Capture the cell that displays the provided text and extract its (X, Y) central coordinate. 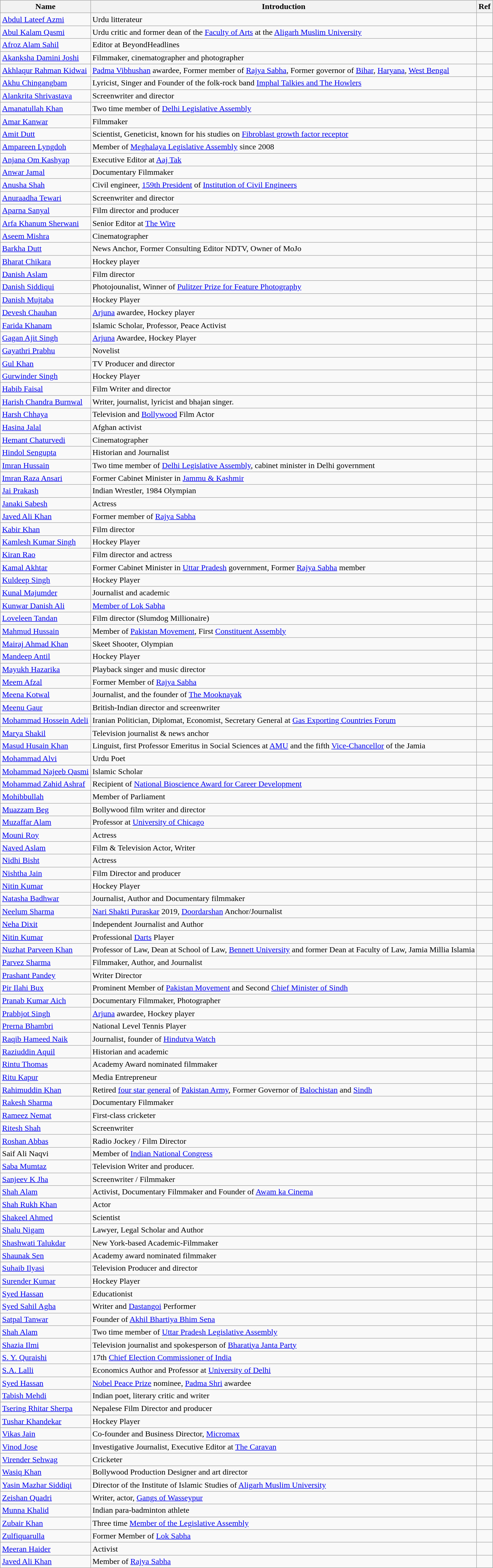
Bharat Chikara (46, 262)
Kuldeep Singh (46, 580)
Investigative Journalist, Executive Editor at The Caravan (283, 1447)
Member of Indian National Congress (283, 1153)
Jai Prakash (46, 491)
Playback singer and music director (283, 669)
Journalist, Author and Documentary filmmaker (283, 899)
Amit Dutt (46, 134)
Surender Kumar (46, 1281)
Afroz Alam Sahil (46, 45)
Editor at BeyondHeadlines (283, 45)
Mohammad Najeeb Qasmi (46, 771)
Two time member of Delhi Legislative Assembly (283, 108)
Professor at University of Chicago (283, 822)
Danish Aslam (46, 274)
Shazia Ilmi (46, 1345)
Member of Parliament (283, 797)
Nishtha Jain (46, 873)
British-Indian director and screenwriter (283, 707)
Kiran Rao (46, 554)
Activist, Documentary Filmmaker and Founder of Awam ka Cinema (283, 1192)
Zubair Khan (46, 1523)
Kunal Majumder (46, 593)
Nepalese Film Director and producer (283, 1409)
Indian para-badminton athlete (283, 1510)
Film director and producer (283, 211)
Writer and Dastangoi Performer (283, 1306)
Gayathri Prabhu (46, 351)
Amanatullah Khan (46, 108)
Harish Chandra Burnwal (46, 402)
National Level Tennis Player (283, 1026)
Shah Rukh Khan (46, 1205)
Akanksha Damini Joshi (46, 58)
Harsh Chhaya (46, 415)
Mohibbullah (46, 797)
Yasin Mazhar Siddiqi (46, 1485)
Roshan Abbas (46, 1141)
Civil engineer, 159th President of Institution of Civil Engineers (283, 185)
Munna Khalid (46, 1510)
Islamic Scholar (283, 771)
Ampareen Lyngdoh (46, 147)
Bollywood Production Designer and art director (283, 1472)
Introduction (283, 7)
Filmmaker, cinematographer and photographer (283, 58)
Member of Pakistan Movement, First Constituent Assembly (283, 631)
Mohammad Zahid Ashraf (46, 784)
Alankrita Shrivastava (46, 96)
S. Y. Quraishi (46, 1357)
Journalist, and the founder of The Mooknayak (283, 695)
Zulfiquarulla (46, 1536)
Kamlesh Kumar Singh (46, 542)
Kabir Khan (46, 529)
Tsering Rhitar Sherpa (46, 1409)
Masud Husain Khan (46, 746)
Shakeel Ahmed (46, 1217)
Economics Author and Professor at University of Delhi (283, 1370)
Naved Aslam (46, 848)
Bollywood film writer and director (283, 810)
Habib Faisal (46, 389)
Senior Editor at The Wire (283, 223)
Mairaj Ahmad Khan (46, 644)
Nidhi Bisht (46, 861)
Director of the Institute of Islamic Studies of Aligarh Muslim University (283, 1485)
Urdu Poet (283, 758)
Former member of Rajya Sabha (283, 516)
Actor (283, 1205)
Nari Shakti Puraskar 2019, Doordarshan Anchor/Journalist (283, 911)
Kamal Akhtar (46, 568)
Hemant Chaturvedi (46, 440)
Danish Mujtaba (46, 300)
Tushar Khandekar (46, 1421)
Prerna Bhambri (46, 1026)
Former Cabinet Minister in Jammu & Kashmir (283, 478)
Mohammad Alvi (46, 758)
Cricketer (283, 1460)
Arfa Khanum Sherwani (46, 223)
Raziuddin Aquil (46, 1052)
Activist (283, 1549)
Urdu litterateur (283, 19)
Novelist (283, 351)
Film Writer and director (283, 389)
Abdul Lateef Azmi (46, 19)
Lyricist, Singer and Founder of the folk-rock band Imphal Talkies and The Howlers (283, 83)
Neelum Sharma (46, 911)
Journalist and academic (283, 593)
Imran Hussain (46, 465)
Scientist, Geneticist, known for his studies on Fibroblast growth factor receptor (283, 134)
Television journalist and spokesperson of Bharatiya Janta Party (283, 1345)
Ritesh Shah (46, 1128)
Saif Ali Naqvi (46, 1153)
Film director (Slumdog Millionaire) (283, 618)
Meenu Gaur (46, 707)
Mahmud Hussain (46, 631)
Mayukh Hazarika (46, 669)
Loveleen Tandan (46, 618)
Academy award nominated filmmaker (283, 1256)
Linguist, first Professor Emeritus in Social Sciences at AMU and the fifth Vice-Chancellor of the Jamia (283, 746)
Meena Kotwal (46, 695)
Gul Khan (46, 363)
Rakesh Sharma (46, 1103)
Kunwar Danish Ali (46, 606)
Three time Member of the Legislative Assembly (283, 1523)
Shalu Nigam (46, 1230)
Sanjeev K Jha (46, 1179)
Founder of Akhil Bhartiya Bhim Sena (283, 1319)
Professor of Law, Dean at School of Law, Bennett University and former Dean at Faculty of Law, Jamia Millia Islamia (283, 950)
Professional Darts Player (283, 937)
Member of Meghalaya Legislative Assembly since 2008 (283, 147)
Virender Sehwag (46, 1460)
Nuzhat Parveen Khan (46, 950)
Shaunak Sen (46, 1256)
Television and Bollywood Film Actor (283, 415)
Recipient of National Bioscience Award for Career Development (283, 784)
Wasiq Khan (46, 1472)
Janaki Sabesh (46, 504)
Anuraadha Tewari (46, 198)
Anusha Shah (46, 185)
Writer Director (283, 975)
Mohammad Hossein Adeli (46, 720)
Iranian Politician, Diplomat, Economist, Secretary General at Gas Exporting Countries Forum (283, 720)
Scientist (283, 1217)
Aparna Sanyal (46, 211)
Prominent Member of Pakistan Movement and Second Chief Minister of Sindh (283, 988)
Television journalist & news anchor (283, 733)
Barkha Dutt (46, 249)
Hockey player (283, 262)
Abul Kalam Qasmi (46, 32)
Shashwati Talukdar (46, 1243)
Akhlaqur Rahman Kidwai (46, 70)
Devesh Chauhan (46, 312)
Former Member of Lok Sabha (283, 1536)
Screenwriter / Filmmaker (283, 1179)
Arjuna Awardee, Hockey Player (283, 338)
Afghan activist (283, 427)
Prabhjot Singh (46, 1014)
Indian Wrestler, 1984 Olympian (283, 491)
S.A. Lalli (46, 1370)
Film director and actress (283, 554)
Prashant Pandey (46, 975)
Akhu Chingangbam (46, 83)
Photojounalist, Winner of Pulitzer Prize for Feature Photography (283, 287)
Muazzam Beg (46, 810)
Indian poet, literary critic and writer (283, 1396)
Documentary Filmmaker, Photographer (283, 1001)
Gagan Ajit Singh (46, 338)
Anjana Om Kashyap (46, 160)
Mandeep Antil (46, 657)
Screenwriter (283, 1128)
Executive Editor at Aaj Tak (283, 160)
Media Entrepreneur (283, 1077)
Meem Afzal (46, 682)
Ritu Kapur (46, 1077)
Hindol Sengupta (46, 453)
Journalist, founder of Hindutva Watch (283, 1039)
Independent Journalist and Author (283, 924)
Islamic Scholar, Professor, Peace Activist (283, 325)
Vikas Jain (46, 1434)
Filmmaker, Author, and Journalist (283, 962)
New York-based Academic-Filmmaker (283, 1243)
Rintu Thomas (46, 1064)
Marya Shakil (46, 733)
Two time member of Uttar Pradesh Legislative Assembly (283, 1332)
Television Writer and producer. (283, 1166)
TV Producer and director (283, 363)
Suhaib Ilyasi (46, 1268)
Farida Khanam (46, 325)
Neha Dixit (46, 924)
Amar Kanwar (46, 121)
Pranab Kumar Aich (46, 1001)
Zeishan Quadri (46, 1498)
Academy Award nominated filmmaker (283, 1064)
Tabish Mehdi (46, 1396)
Aseem Mishra (46, 236)
Saba Mumtaz (46, 1166)
Meeran Haider (46, 1549)
Vinod Jose (46, 1447)
Member of Lok Sabha (283, 606)
Member of Rajya Sabha (283, 1561)
Film & Television Actor, Writer (283, 848)
News Anchor, Former Consulting Editor NDTV, Owner of MoJo (283, 249)
Urdu critic and former dean of the Faculty of Arts at the Aligarh Muslim University (283, 32)
Natasha Badhwar (46, 899)
Retired four star general of Pakistan Army, Former Governor of Balochistan and Sindh (283, 1090)
Name (46, 7)
17th Chief Election Commissioner of India (283, 1357)
Skeet Shooter, Olympian (283, 644)
Television Producer and director (283, 1268)
Ref (484, 7)
Pir Ilahi Bux (46, 988)
Educationist (283, 1294)
Hasina Jalal (46, 427)
Parvez Sharma (46, 962)
Muzaffar Alam (46, 822)
Danish Siddiqui (46, 287)
Mouni Roy (46, 835)
Former Cabinet Minister in Uttar Pradesh government, Former Rajya Sabha member (283, 568)
Gurwinder Singh (46, 376)
Historian and academic (283, 1052)
First-class cricketer (283, 1115)
Radio Jockey / Film Director (283, 1141)
Syed Sahil Agha (46, 1306)
Writer, journalist, lyricist and bhajan singer. (283, 402)
Raqib Hameed Naik (46, 1039)
Padma Vibhushan awardee, Former member of Rajya Sabha, Former governor of Bihar, Haryana, West Bengal (283, 70)
Satpal Tanwar (46, 1319)
Lawyer, Legal Scholar and Author (283, 1230)
Former Member of Rajya Sabha (283, 682)
Rameez Nemat (46, 1115)
Historian and Journalist (283, 453)
Nobel Peace Prize nominee, Padma Shri awardee (283, 1383)
Imran Raza Ansari (46, 478)
Film Director and producer (283, 873)
Rahimuddin Khan (46, 1090)
Anwar Jamal (46, 172)
Co-founder and Business Director, Micromax (283, 1434)
Filmmaker (283, 121)
Two time member of Delhi Legislative Assembly, cabinet minister in Delhi government (283, 465)
Writer, actor, Gangs of Wasseypur (283, 1498)
